Extract the (X, Y) coordinate from the center of the cell holding the provided text.  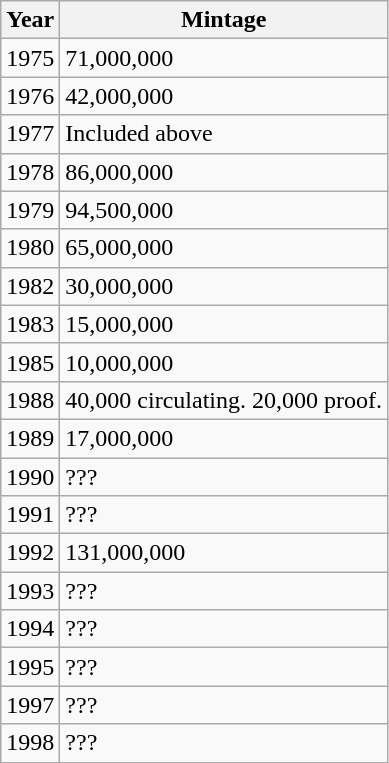
1993 (30, 591)
1985 (30, 362)
Year (30, 20)
30,000,000 (224, 286)
15,000,000 (224, 324)
10,000,000 (224, 362)
1980 (30, 248)
1989 (30, 438)
1988 (30, 400)
131,000,000 (224, 553)
17,000,000 (224, 438)
1979 (30, 210)
1992 (30, 553)
1978 (30, 172)
1995 (30, 667)
1991 (30, 515)
Mintage (224, 20)
1982 (30, 286)
1977 (30, 134)
1990 (30, 477)
1975 (30, 58)
Included above (224, 134)
1997 (30, 705)
1998 (30, 743)
40,000 circulating. 20,000 proof. (224, 400)
71,000,000 (224, 58)
1976 (30, 96)
42,000,000 (224, 96)
94,500,000 (224, 210)
65,000,000 (224, 248)
1994 (30, 629)
86,000,000 (224, 172)
1983 (30, 324)
